Locate the cell with the specified text and output its (x, y) center coordinate. 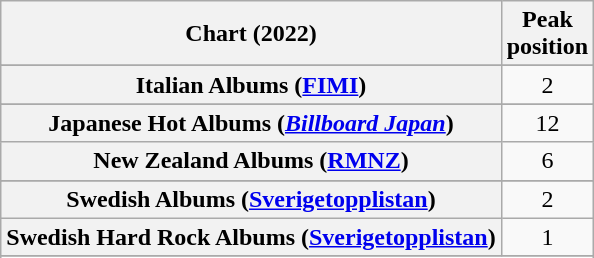
Swedish Albums (Sverigetopplistan) (251, 199)
Italian Albums (FIMI) (251, 85)
Swedish Hard Rock Albums (Sverigetopplistan) (251, 237)
Chart (2022) (251, 34)
12 (547, 123)
6 (547, 161)
Japanese Hot Albums (Billboard Japan) (251, 123)
1 (547, 237)
New Zealand Albums (RMNZ) (251, 161)
Peakposition (547, 34)
